From the cell containing the given text, extract its center point as [X, Y] coordinate. 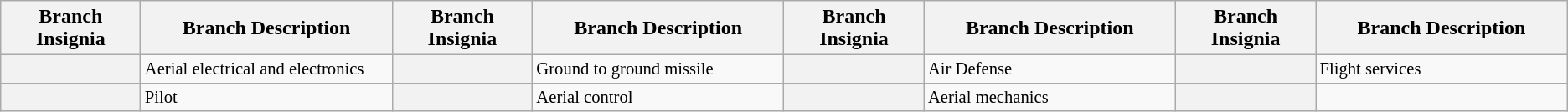
Flight services [1442, 69]
Aerial electrical and electronics [266, 69]
Pilot [266, 98]
Aerial control [658, 98]
Air Defense [1050, 69]
Ground to ground missile [658, 69]
Aerial mechanics [1050, 98]
